Detect which cell encompasses the target text, then output its (X, Y) center coordinate. 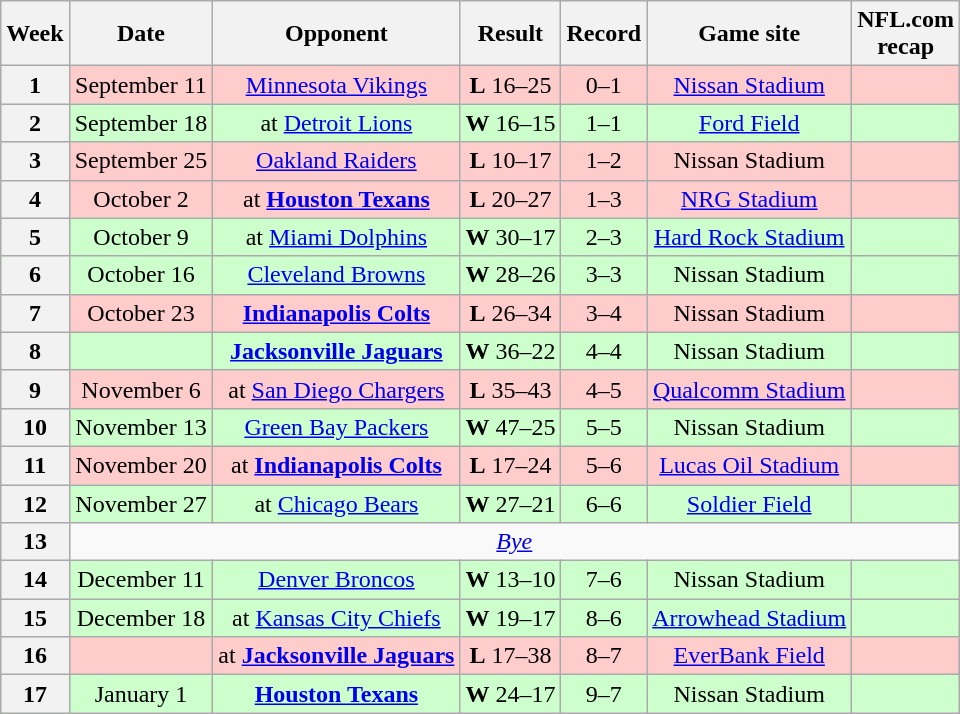
14 (35, 580)
Soldier Field (750, 503)
January 1 (141, 694)
Denver Broncos (336, 580)
6 (35, 275)
September 11 (141, 85)
7 (35, 313)
at Chicago Bears (336, 503)
8–7 (604, 656)
at San Diego Chargers (336, 389)
at Jacksonville Jaguars (336, 656)
7–6 (604, 580)
11 (35, 465)
L 26–34 (510, 313)
Qualcomm Stadium (750, 389)
at Indianapolis Colts (336, 465)
November 6 (141, 389)
1–3 (604, 199)
8–6 (604, 618)
October 9 (141, 237)
16 (35, 656)
3 (35, 161)
at Miami Dolphins (336, 237)
W 27–21 (510, 503)
W 16–15 (510, 123)
September 25 (141, 161)
Jacksonville Jaguars (336, 351)
2–3 (604, 237)
October 23 (141, 313)
L 35–43 (510, 389)
Week (35, 34)
Game site (750, 34)
10 (35, 427)
L 17–24 (510, 465)
October 2 (141, 199)
L 20–27 (510, 199)
Ford Field (750, 123)
NFL.comrecap (906, 34)
W 28–26 (510, 275)
November 13 (141, 427)
W 47–25 (510, 427)
4 (35, 199)
Result (510, 34)
3–4 (604, 313)
12 (35, 503)
Hard Rock Stadium (750, 237)
6–6 (604, 503)
Arrowhead Stadium (750, 618)
Date (141, 34)
Houston Texans (336, 694)
Record (604, 34)
3–3 (604, 275)
15 (35, 618)
Green Bay Packers (336, 427)
Oakland Raiders (336, 161)
8 (35, 351)
0–1 (604, 85)
September 18 (141, 123)
Lucas Oil Stadium (750, 465)
Opponent (336, 34)
9 (35, 389)
1–1 (604, 123)
5 (35, 237)
Bye (514, 542)
L 16–25 (510, 85)
W 30–17 (510, 237)
17 (35, 694)
L 17–38 (510, 656)
December 11 (141, 580)
W 36–22 (510, 351)
L 10–17 (510, 161)
Cleveland Browns (336, 275)
at Kansas City Chiefs (336, 618)
9–7 (604, 694)
Indianapolis Colts (336, 313)
2 (35, 123)
13 (35, 542)
at Houston Texans (336, 199)
W 13–10 (510, 580)
November 20 (141, 465)
1–2 (604, 161)
W 24–17 (510, 694)
Minnesota Vikings (336, 85)
4–4 (604, 351)
EverBank Field (750, 656)
November 27 (141, 503)
W 19–17 (510, 618)
4–5 (604, 389)
5–5 (604, 427)
at Detroit Lions (336, 123)
NRG Stadium (750, 199)
1 (35, 85)
5–6 (604, 465)
October 16 (141, 275)
December 18 (141, 618)
